Extract the (X, Y) coordinate from the center of the cell holding the provided text.  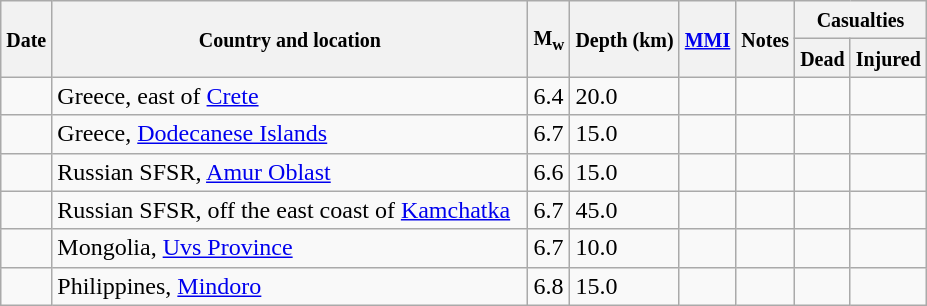
6.6 (549, 172)
20.0 (624, 96)
Philippines, Mindoro (290, 286)
6.4 (549, 96)
Notes (766, 39)
Greece, Dodecanese Islands (290, 134)
Dead (823, 58)
Depth (km) (624, 39)
45.0 (624, 210)
Injured (888, 58)
Casualties (861, 20)
6.8 (549, 286)
10.0 (624, 248)
Country and location (290, 39)
Date (26, 39)
Mongolia, Uvs Province (290, 248)
Russian SFSR, Amur Oblast (290, 172)
MMI (708, 39)
Russian SFSR, off the east coast of Kamchatka (290, 210)
Greece, east of Crete (290, 96)
Mw (549, 39)
